Locate the cell with the specified text and output its [X, Y] center coordinate. 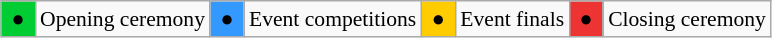
Opening ceremony [122, 19]
Event finals [512, 19]
Event competitions [332, 19]
Closing ceremony [687, 19]
